Search for the cell housing the specified text and yield its [X, Y] center coordinate. 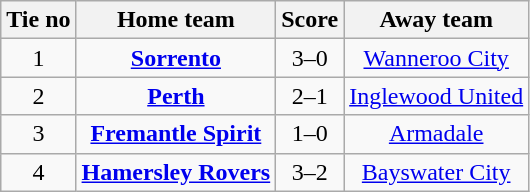
1–0 [310, 134]
4 [38, 172]
Perth [176, 96]
Armadale [436, 134]
Score [310, 20]
Wanneroo City [436, 58]
3–0 [310, 58]
Home team [176, 20]
Bayswater City [436, 172]
Away team [436, 20]
1 [38, 58]
Hamersley Rovers [176, 172]
2 [38, 96]
2–1 [310, 96]
3–2 [310, 172]
3 [38, 134]
Sorrento [176, 58]
Inglewood United [436, 96]
Fremantle Spirit [176, 134]
Tie no [38, 20]
